From the cell containing the given text, extract its center point as (x, y) coordinate. 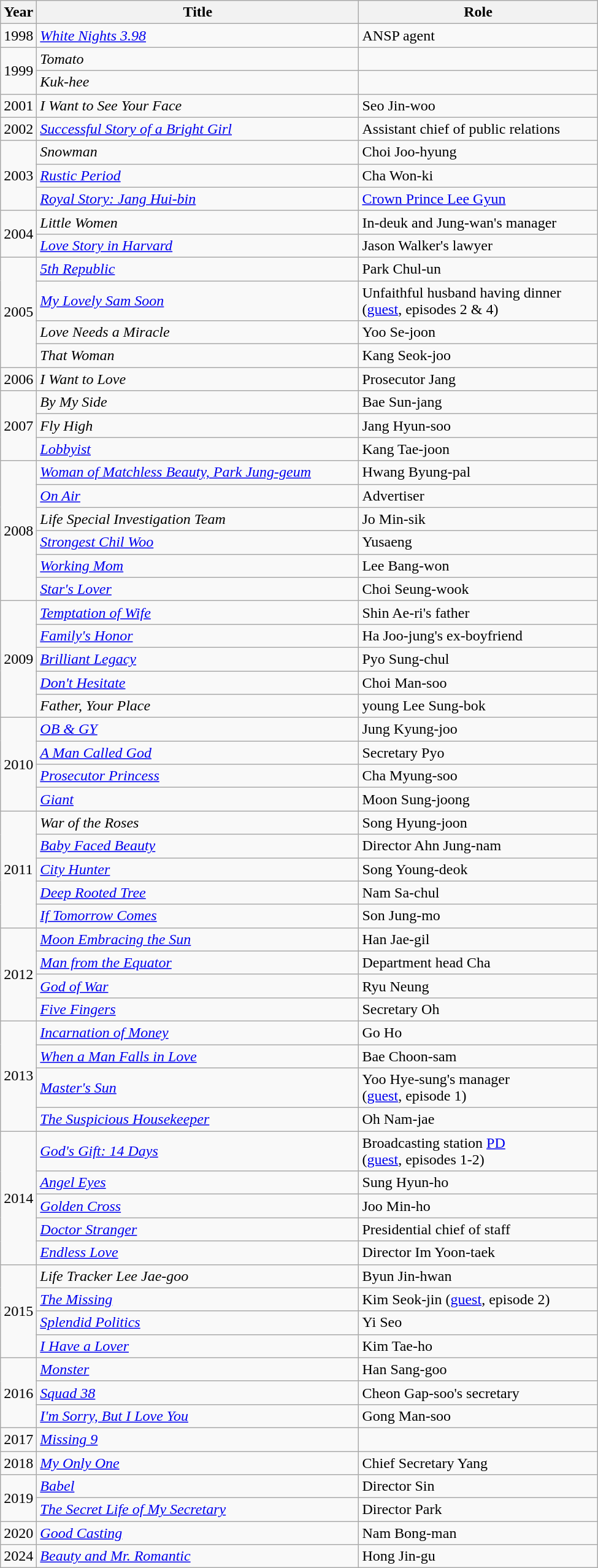
Cheon Gap-soo's secretary (478, 1393)
2005 (18, 312)
Strongest Chil Woo (197, 542)
Rustic Period (197, 175)
Unfaithful husband having dinner (guest, episodes 2 & 4) (478, 301)
Life Tracker Lee Jae-goo (197, 1276)
Yi Seo (478, 1323)
God of War (197, 986)
1998 (18, 36)
Presidential chief of staff (478, 1229)
Song Hyung-joon (478, 823)
OB & GY (197, 729)
Cha Myung-soo (478, 776)
2019 (18, 1498)
Oh Nam-jae (478, 1120)
Gong Man-soo (478, 1416)
Chief Secretary Yang (478, 1463)
Endless Love (197, 1253)
Director Park (478, 1510)
2015 (18, 1311)
When a Man Falls in Love (197, 1056)
2016 (18, 1393)
Hong Jin-gu (478, 1556)
Love Needs a Miracle (197, 332)
Go Ho (478, 1032)
I'm Sorry, But I Love You (197, 1416)
Lobbyist (197, 449)
Squad 38 (197, 1393)
That Woman (197, 356)
Jung Kyung-joo (478, 729)
Family's Honor (197, 636)
Yoo Se-joon (478, 332)
Byun Jin-hwan (478, 1276)
Successful Story of a Bright Girl (197, 129)
Yoo Hye-sung's manager (guest, episode 1) (478, 1088)
Monster (197, 1369)
2003 (18, 175)
I Want to See Your Face (197, 106)
Choi Seung-wook (478, 589)
2017 (18, 1439)
Assistant chief of public relations (478, 129)
Missing 9 (197, 1439)
Year (18, 12)
Splendid Politics (197, 1323)
Don't Hesitate (197, 683)
Kim Seok-jin (guest, episode 2) (478, 1299)
Five Fingers (197, 1009)
Ha Joo-jung's ex-boyfriend (478, 636)
Brilliant Legacy (197, 659)
Pyo Sung-chul (478, 659)
Advertiser (478, 496)
5th Republic (197, 269)
Choi Man-soo (478, 683)
Love Story in Harvard (197, 245)
2008 (18, 531)
Incarnation of Money (197, 1032)
2013 (18, 1076)
Tomato (197, 59)
On Air (197, 496)
2010 (18, 764)
If Tomorrow Comes (197, 916)
2012 (18, 974)
Master's Sun (197, 1088)
Director Sin (478, 1486)
Good Casting (197, 1533)
Little Women (197, 222)
Life Special Investigation Team (197, 519)
Jason Walker's lawyer (478, 245)
Giant (197, 799)
White Nights 3.98 (197, 36)
The Missing (197, 1299)
Role (478, 12)
Bae Choon-sam (478, 1056)
2014 (18, 1197)
By My Side (197, 402)
The Secret Life of My Secretary (197, 1510)
2002 (18, 129)
Son Jung-mo (478, 916)
Babel (197, 1486)
Father, Your Place (197, 706)
Crown Prince Lee Gyun (478, 199)
Hwang Byung-pal (478, 472)
Star's Lover (197, 589)
Kang Tae-joon (478, 449)
Man from the Equator (197, 963)
My Only One (197, 1463)
Nam Sa-chul (478, 893)
Secretary Pyo (478, 753)
Han Sang-goo (478, 1369)
Bae Sun-jang (478, 402)
2009 (18, 659)
Han Jae-gil (478, 939)
Temptation of Wife (197, 612)
Prosecutor Princess (197, 776)
Lee Bang-won (478, 566)
Park Chul-un (478, 269)
Sung Hyun-ho (478, 1183)
Joo Min-ho (478, 1206)
City Hunter (197, 869)
2004 (18, 234)
Cha Won-ki (478, 175)
Angel Eyes (197, 1183)
2024 (18, 1556)
Director Im Yoon-taek (478, 1253)
Director Ahn Jung-nam (478, 846)
Moon Sung-joong (478, 799)
2006 (18, 379)
God's Gift: 14 Days (197, 1151)
My Lovely Sam Soon (197, 301)
1999 (18, 71)
2018 (18, 1463)
Snowman (197, 152)
War of the Roses (197, 823)
Secretary Oh (478, 1009)
Beauty and Mr. Romantic (197, 1556)
I Want to Love (197, 379)
Fly High (197, 426)
Nam Bong-man (478, 1533)
2001 (18, 106)
Kang Seok-joo (478, 356)
Broadcasting station PD (guest, episodes 1-2) (478, 1151)
Jang Hyun-soo (478, 426)
Department head Cha (478, 963)
2011 (18, 869)
Seo Jin-woo (478, 106)
Choi Joo-hyung (478, 152)
Ryu Neung (478, 986)
Title (197, 12)
A Man Called God (197, 753)
ANSP agent (478, 36)
Jo Min-sik (478, 519)
Prosecutor Jang (478, 379)
Shin Ae-ri's father (478, 612)
2020 (18, 1533)
I Have a Lover (197, 1346)
Deep Rooted Tree (197, 893)
Golden Cross (197, 1206)
Moon Embracing the Sun (197, 939)
Yusaeng (478, 542)
Song Young-deok (478, 869)
Doctor Stranger (197, 1229)
Royal Story: Jang Hui-bin (197, 199)
The Suspicious Housekeeper (197, 1120)
In-deuk and Jung-wan's manager (478, 222)
Working Mom (197, 566)
2007 (18, 426)
Woman of Matchless Beauty, Park Jung-geum (197, 472)
Kim Tae-ho (478, 1346)
Kuk-hee (197, 82)
Baby Faced Beauty (197, 846)
young Lee Sung-bok (478, 706)
